From the cell containing the given text, extract its center point as (X, Y) coordinate. 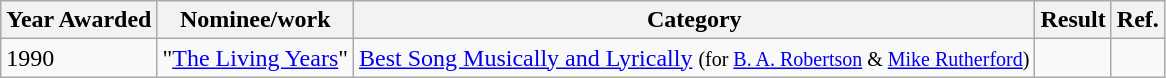
Category (694, 20)
Nominee/work (256, 20)
Best Song Musically and Lyrically (for B. A. Robertson & Mike Rutherford) (694, 58)
"The Living Years" (256, 58)
Result (1073, 20)
1990 (79, 58)
Ref. (1138, 20)
Year Awarded (79, 20)
